Detect which cell encompasses the target text, then output its (X, Y) center coordinate. 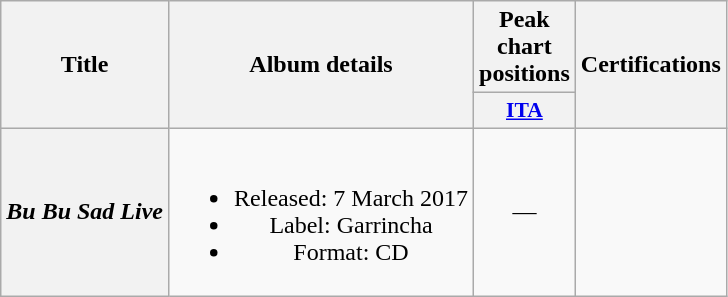
Peak chart positions (525, 47)
ITA (525, 111)
Released: 7 March 2017Label: GarrinchaFormat: CD (322, 212)
Album details (322, 65)
Bu Bu Sad Live (85, 212)
— (525, 212)
Certifications (650, 65)
Title (85, 65)
